Provide the (X, Y) coordinate of the cell's center where the given text is located.  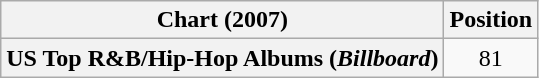
Position (491, 20)
Chart (2007) (222, 20)
US Top R&B/Hip-Hop Albums (Billboard) (222, 58)
81 (491, 58)
